Return the [X, Y] coordinate for the center point of the cell that contains the specified text.  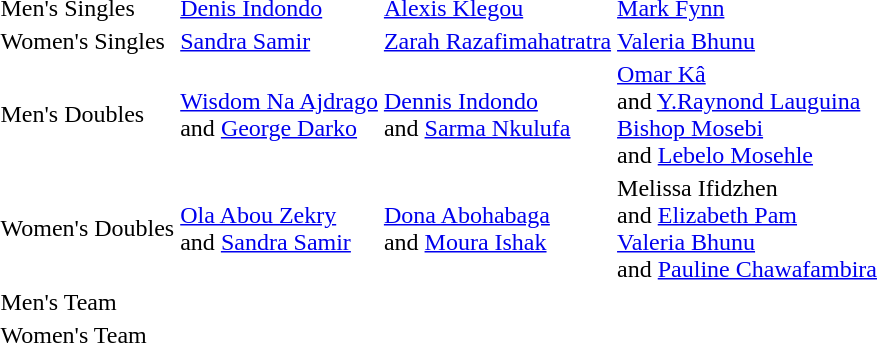
Ola Abou Zekry and Sandra Samir [280, 228]
Zarah Razafimahatratra [497, 41]
Dona Abohabaga and Moura Ishak [497, 228]
Dennis Indondo and Sarma Nkulufa [497, 114]
Sandra Samir [280, 41]
Wisdom Na Ajdrago and George Darko [280, 114]
